For the text-containing cell, return its midpoint in (X, Y) coordinate format. 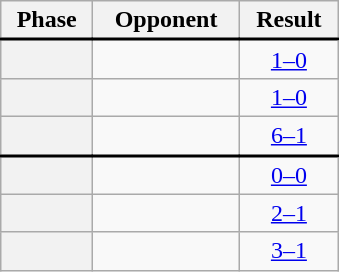
Phase (47, 20)
2–1 (290, 213)
3–1 (290, 251)
Result (290, 20)
6–1 (290, 136)
0–0 (290, 174)
Opponent (166, 20)
